Locate the cell with the specified text and output its (X, Y) center coordinate. 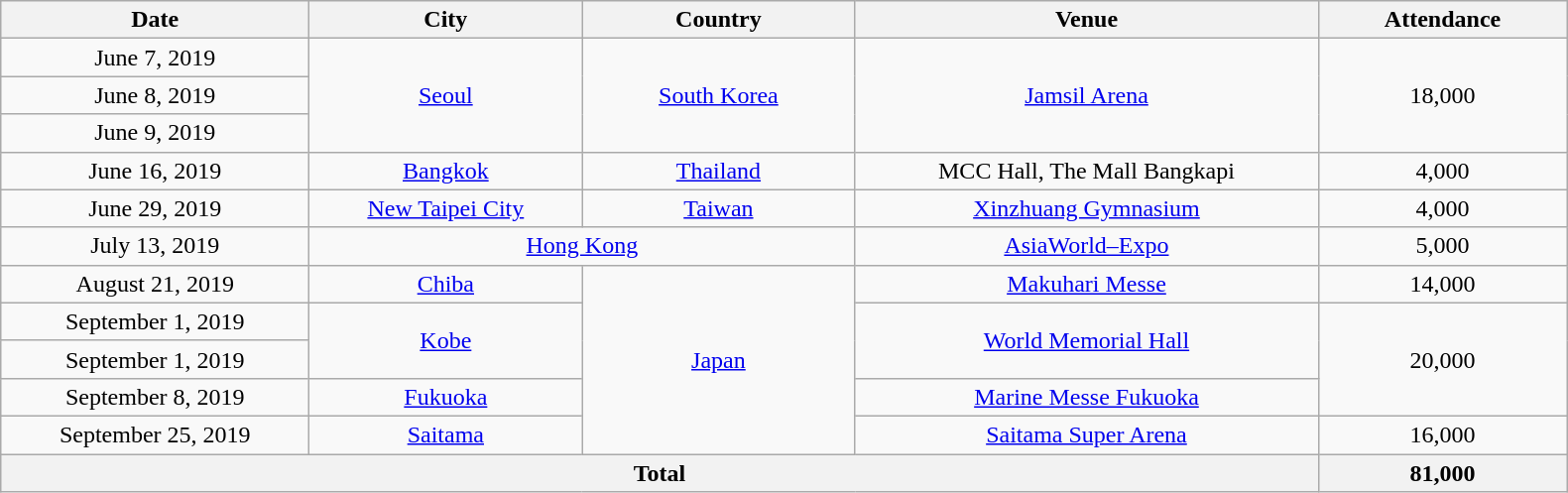
16,000 (1442, 434)
World Memorial Hall (1087, 340)
Chiba (446, 284)
Country (718, 20)
5,000 (1442, 246)
June 29, 2019 (155, 208)
Fukuoka (446, 397)
Date (155, 20)
Saitama (446, 434)
81,000 (1442, 473)
South Korea (718, 95)
July 13, 2019 (155, 246)
Makuhari Messe (1087, 284)
June 16, 2019 (155, 171)
Kobe (446, 340)
MCC Hall, The Mall Bangkapi (1087, 171)
Saitama Super Arena (1087, 434)
Thailand (718, 171)
Venue (1087, 20)
20,000 (1442, 359)
Bangkok (446, 171)
September 8, 2019 (155, 397)
18,000 (1442, 95)
New Taipei City (446, 208)
AsiaWorld–Expo (1087, 246)
Total (660, 473)
14,000 (1442, 284)
June 7, 2019 (155, 58)
June 9, 2019 (155, 133)
Jamsil Arena (1087, 95)
August 21, 2019 (155, 284)
Attendance (1442, 20)
Japan (718, 359)
Marine Messe Fukuoka (1087, 397)
Seoul (446, 95)
September 25, 2019 (155, 434)
Taiwan (718, 208)
Xinzhuang Gymnasium (1087, 208)
Hong Kong (582, 246)
June 8, 2019 (155, 95)
City (446, 20)
